From the cell containing the given text, extract its center point as (X, Y) coordinate. 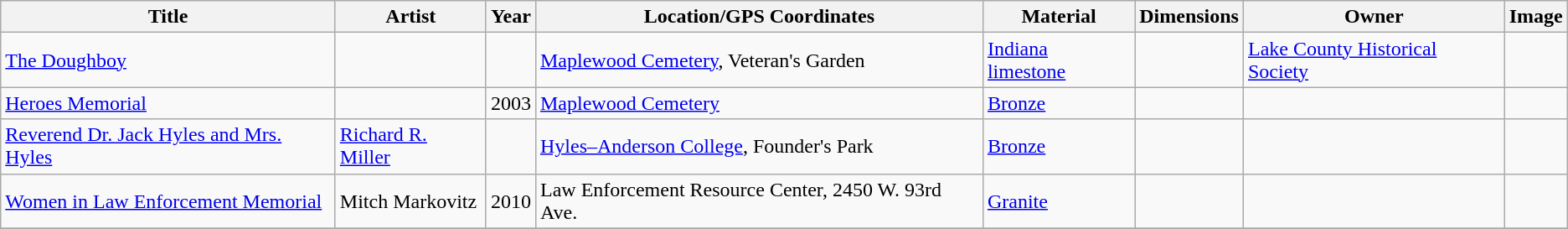
Women in Law Enforcement Memorial (168, 201)
Maplewood Cemetery (759, 103)
Artist (410, 17)
Dimensions (1189, 17)
Image (1536, 17)
2003 (511, 103)
Mitch Markovitz (410, 201)
Indiana limestone (1059, 60)
Hyles–Anderson College, Founder's Park (759, 146)
The Doughboy (168, 60)
Granite (1059, 201)
Title (168, 17)
Lake County Historical Society (1374, 60)
Law Enforcement Resource Center, 2450 W. 93rd Ave. (759, 201)
Richard R. Miller (410, 146)
2010 (511, 201)
Location/GPS Coordinates (759, 17)
Reverend Dr. Jack Hyles and Mrs. Hyles (168, 146)
Material (1059, 17)
Owner (1374, 17)
Heroes Memorial (168, 103)
Maplewood Cemetery, Veteran's Garden (759, 60)
Year (511, 17)
